Capture the cell that displays the provided text and extract its (x, y) central coordinate. 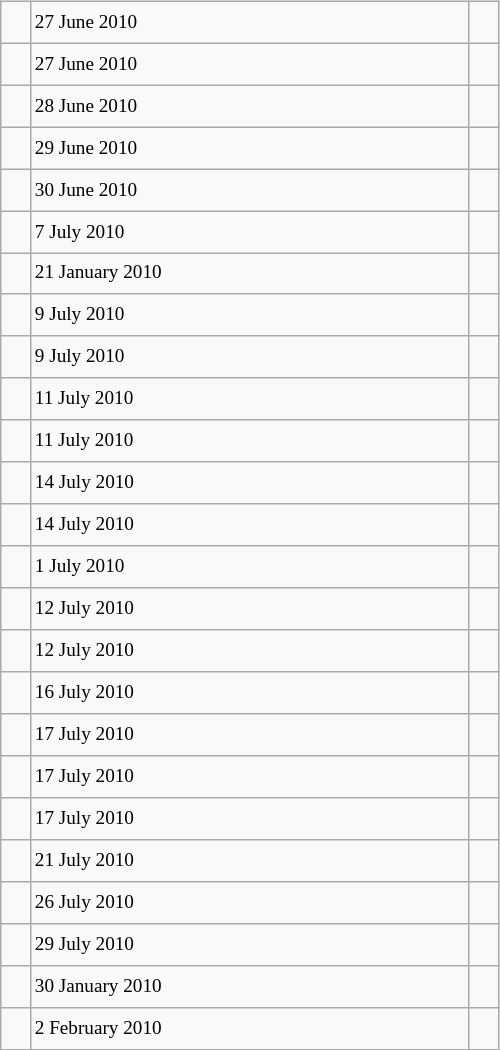
29 June 2010 (250, 148)
30 June 2010 (250, 190)
16 July 2010 (250, 693)
2 February 2010 (250, 1028)
1 July 2010 (250, 567)
29 July 2010 (250, 944)
21 July 2010 (250, 861)
26 July 2010 (250, 902)
28 June 2010 (250, 106)
7 July 2010 (250, 232)
30 January 2010 (250, 986)
21 January 2010 (250, 274)
